Pinpoint the cell where the given text exists, returning its [x, y] midpoint coordinate. 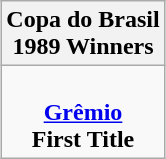
GrêmioFirst Title [83, 112]
Copa do Brasil1989 Winners [83, 34]
